Scan for the cell matching the given text and deliver its [x, y] coordinate at center. 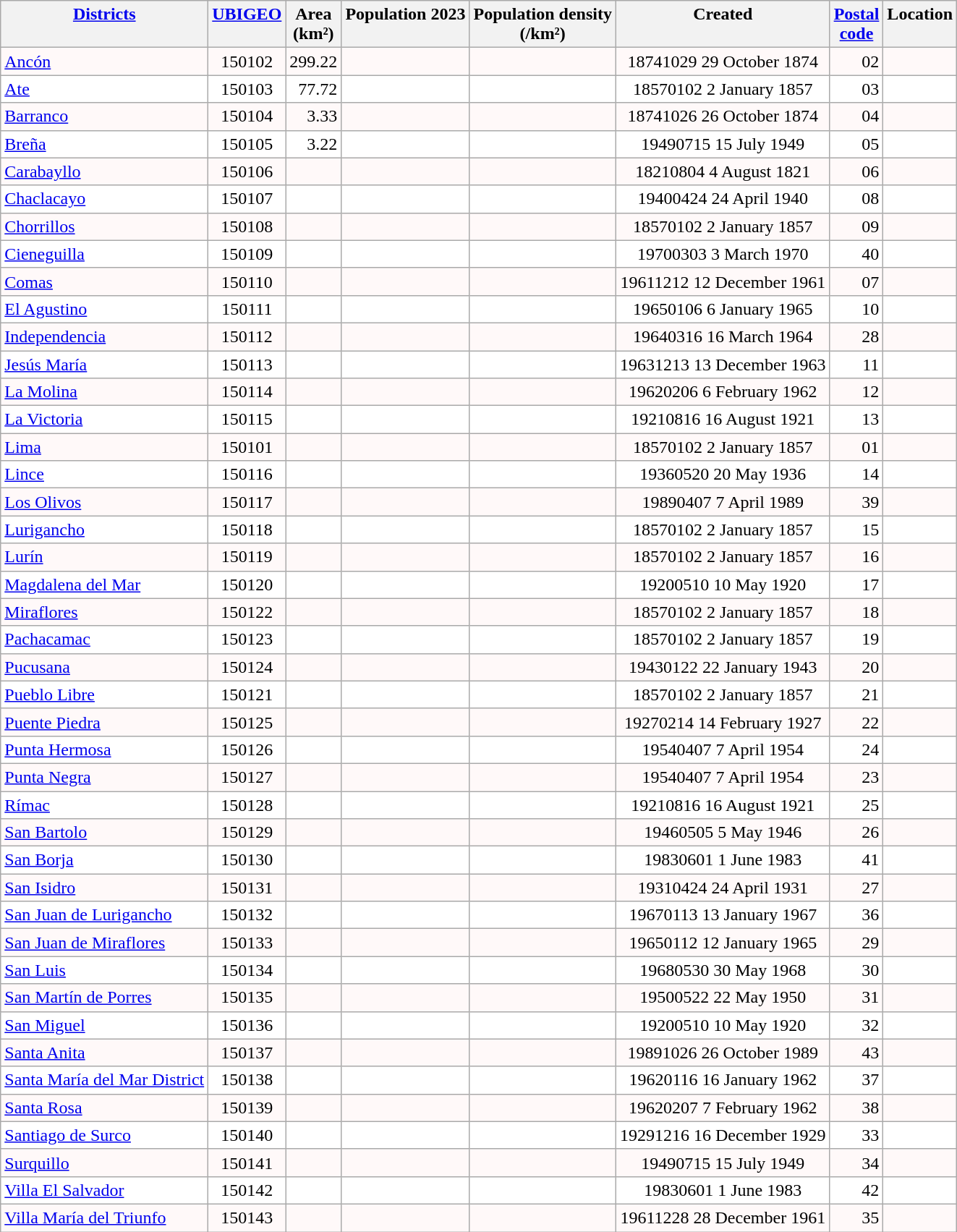
Postalcode [856, 25]
Surquillo [104, 1163]
08 [856, 199]
Lince [104, 475]
09 [856, 226]
150117 [247, 502]
150137 [247, 1053]
Chorrillos [104, 226]
150136 [247, 1025]
150130 [247, 860]
150101 [247, 447]
Chaclacayo [104, 199]
05 [856, 144]
150116 [247, 475]
18741029 29 October 1874 [723, 61]
La Victoria [104, 420]
12 [856, 392]
Area(km²) [314, 25]
Pachacamac [104, 640]
Villa El Salvador [104, 1190]
150126 [247, 749]
150135 [247, 998]
150120 [247, 585]
77.72 [314, 89]
150141 [247, 1163]
28 [856, 336]
42 [856, 1190]
UBIGEO [247, 25]
14 [856, 475]
41 [856, 860]
Santa María del Mar District [104, 1080]
19 [856, 640]
150111 [247, 309]
29 [856, 943]
18741026 26 October 1874 [723, 116]
19620206 6 February 1962 [723, 392]
18 [856, 612]
19620116 16 January 1962 [723, 1080]
Lurín [104, 557]
26 [856, 833]
Miraflores [104, 612]
20 [856, 667]
01 [856, 447]
Cieneguilla [104, 254]
18210804 4 August 1821 [723, 171]
32 [856, 1025]
Location [920, 25]
San Martín de Porres [104, 998]
22 [856, 722]
19270214 14 February 1927 [723, 722]
150132 [247, 915]
37 [856, 1080]
25 [856, 805]
San Bartolo [104, 833]
150139 [247, 1108]
150106 [247, 171]
40 [856, 254]
150134 [247, 970]
10 [856, 309]
Carabayllo [104, 171]
San Borja [104, 860]
19650106 6 January 1965 [723, 309]
19650112 12 January 1965 [723, 943]
15 [856, 530]
150108 [247, 226]
19700303 3 March 1970 [723, 254]
19670113 13 January 1967 [723, 915]
35 [856, 1218]
La Molina [104, 392]
39 [856, 502]
Rímac [104, 805]
Villa María del Triunfo [104, 1218]
30 [856, 970]
Punta Hermosa [104, 749]
Population 2023 [405, 25]
Pueblo Libre [104, 694]
Barranco [104, 116]
19890407 7 April 1989 [723, 502]
150114 [247, 392]
150140 [247, 1135]
El Agustino [104, 309]
150128 [247, 805]
Pucusana [104, 667]
Santa Anita [104, 1053]
27 [856, 888]
Los Olivos [104, 502]
16 [856, 557]
38 [856, 1108]
150129 [247, 833]
150133 [247, 943]
Jesús María [104, 364]
150109 [247, 254]
04 [856, 116]
San Isidro [104, 888]
Independencia [104, 336]
3.22 [314, 144]
150131 [247, 888]
02 [856, 61]
150124 [247, 667]
24 [856, 749]
Lima [104, 447]
19680530 30 May 1968 [723, 970]
150142 [247, 1190]
11 [856, 364]
Lurigancho [104, 530]
150112 [247, 336]
Population density(/km²) [543, 25]
150105 [247, 144]
31 [856, 998]
150119 [247, 557]
19460505 5 May 1946 [723, 833]
19611212 12 December 1961 [723, 281]
150113 [247, 364]
Ate [104, 89]
19430122 22 January 1943 [723, 667]
19500522 22 May 1950 [723, 998]
150110 [247, 281]
3.33 [314, 116]
San Juan de Lurigancho [104, 915]
Magdalena del Mar [104, 585]
299.22 [314, 61]
Districts [104, 25]
19400424 24 April 1940 [723, 199]
43 [856, 1053]
Breña [104, 144]
Santa Rosa [104, 1108]
13 [856, 420]
Ancón [104, 61]
17 [856, 585]
150138 [247, 1080]
19620207 7 February 1962 [723, 1108]
150125 [247, 722]
07 [856, 281]
San Miguel [104, 1025]
Created [723, 25]
150122 [247, 612]
150121 [247, 694]
19891026 26 October 1989 [723, 1053]
23 [856, 777]
150115 [247, 420]
150107 [247, 199]
Santiago de Surco [104, 1135]
36 [856, 915]
150104 [247, 116]
34 [856, 1163]
21 [856, 694]
Comas [104, 281]
150143 [247, 1218]
06 [856, 171]
19291216 16 December 1929 [723, 1135]
San Luis [104, 970]
19310424 24 April 1931 [723, 888]
19640316 16 March 1964 [723, 336]
150127 [247, 777]
19611228 28 December 1961 [723, 1218]
150103 [247, 89]
03 [856, 89]
150118 [247, 530]
19631213 13 December 1963 [723, 364]
150123 [247, 640]
150102 [247, 61]
Puente Piedra [104, 722]
33 [856, 1135]
19360520 20 May 1936 [723, 475]
Punta Negra [104, 777]
San Juan de Miraflores [104, 943]
